Locate the cell with the specified text and output its (x, y) center coordinate. 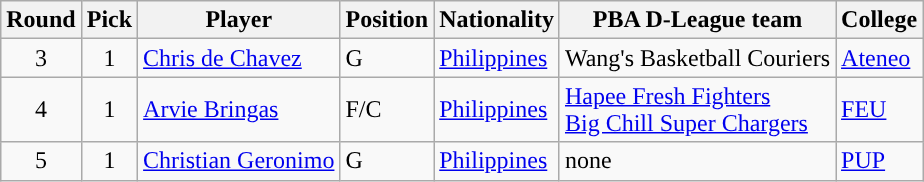
Wang's Basketball Couriers (697, 58)
F/C (387, 110)
Pick (109, 20)
Round (41, 20)
none (697, 161)
3 (41, 58)
5 (41, 161)
Position (387, 20)
Arvie Bringas (239, 110)
Christian Geronimo (239, 161)
Player (239, 20)
FEU (880, 110)
PBA D-League team (697, 20)
Nationality (497, 20)
College (880, 20)
Ateneo (880, 58)
Chris de Chavez (239, 58)
4 (41, 110)
PUP (880, 161)
Hapee Fresh FightersBig Chill Super Chargers (697, 110)
